Scan for the cell matching the given text and deliver its [x, y] coordinate at center. 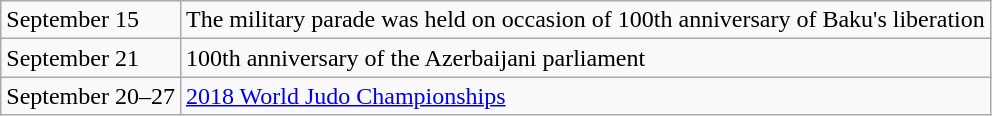
100th anniversary of the Azerbaijani parliament [585, 58]
September 21 [91, 58]
2018 World Judo Championships [585, 96]
The military parade was held on occasion of 100th anniversary of Baku's liberation [585, 20]
September 20–27 [91, 96]
September 15 [91, 20]
